Capture the cell that displays the provided text and extract its (x, y) central coordinate. 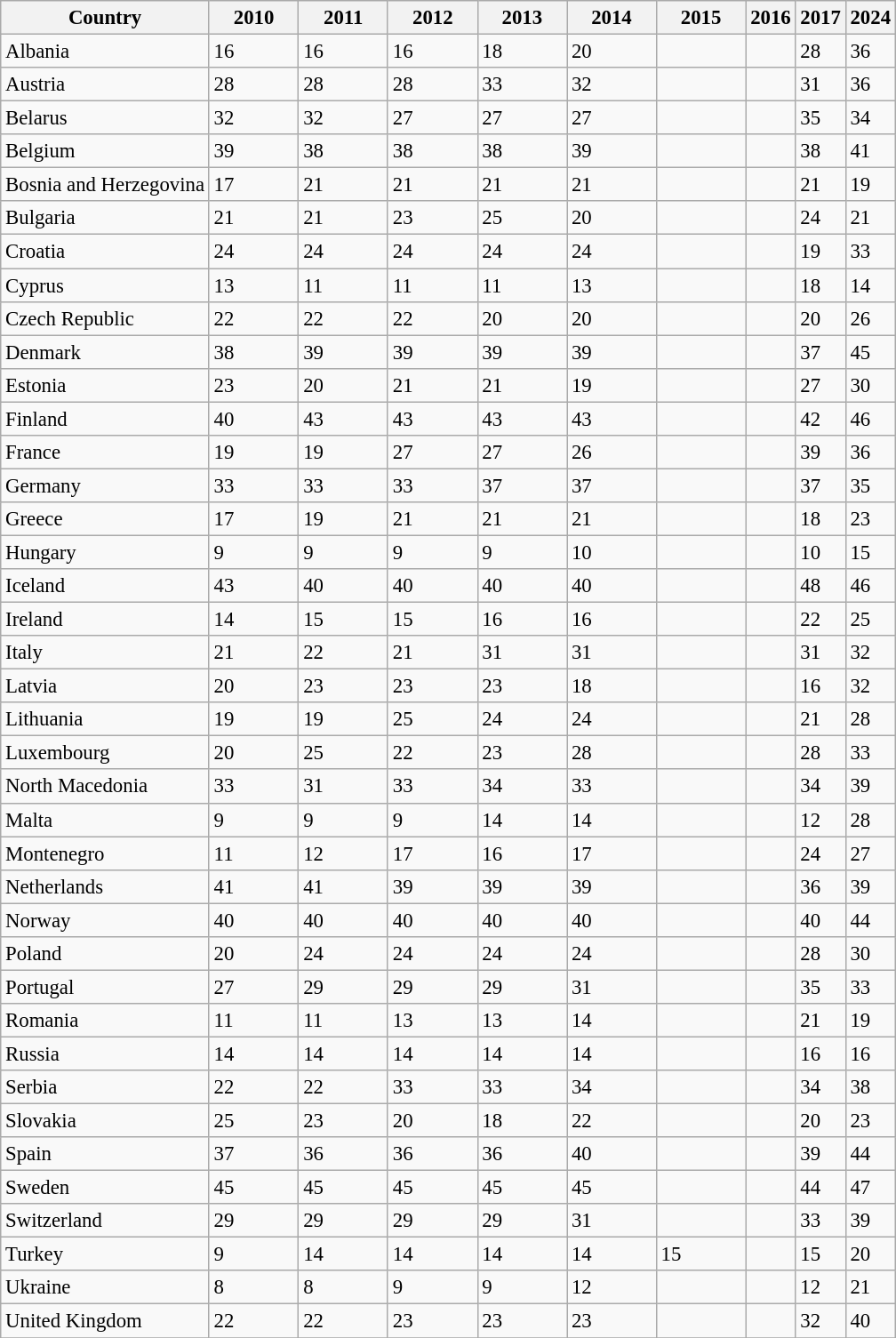
Albania (105, 52)
Serbia (105, 1087)
United Kingdom (105, 1321)
Belgium (105, 151)
Belarus (105, 118)
47 (870, 1188)
2012 (432, 18)
42 (820, 419)
Iceland (105, 586)
Croatia (105, 252)
Sweden (105, 1188)
Malta (105, 820)
Turkey (105, 1254)
Spain (105, 1154)
2011 (343, 18)
Norway (105, 920)
Finland (105, 419)
Luxembourg (105, 753)
2015 (700, 18)
2017 (820, 18)
Russia (105, 1054)
Austria (105, 84)
Germany (105, 485)
France (105, 453)
Bosnia and Herzegovina (105, 185)
Latvia (105, 686)
Czech Republic (105, 318)
2013 (523, 18)
2016 (771, 18)
48 (820, 586)
Lithuania (105, 719)
Slovakia (105, 1121)
North Macedonia (105, 787)
Ireland (105, 620)
Switzerland (105, 1221)
Romania (105, 1021)
Portugal (105, 987)
Country (105, 18)
2024 (870, 18)
Estonia (105, 385)
2014 (612, 18)
Netherlands (105, 886)
Italy (105, 653)
Ukraine (105, 1288)
Montenegro (105, 853)
Cyprus (105, 285)
Denmark (105, 352)
Greece (105, 519)
Bulgaria (105, 218)
Hungary (105, 552)
2010 (254, 18)
Poland (105, 954)
